Provide the (X, Y) coordinate of the cell's center where the given text is located.  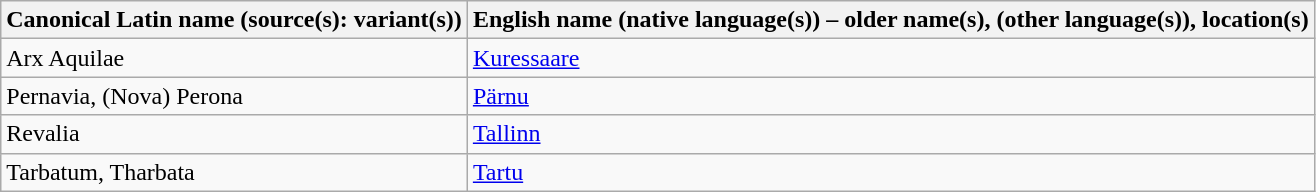
Canonical Latin name (source(s): variant(s)) (234, 20)
Tarbatum, Tharbata (234, 172)
Kuressaare (890, 58)
Arx Aquilae (234, 58)
English name (native language(s)) – older name(s), (other language(s)), location(s) (890, 20)
Tallinn (890, 134)
Tartu (890, 172)
Pernavia, (Nova) Perona (234, 96)
Pärnu (890, 96)
Revalia (234, 134)
